Determine the (x, y) coordinate at the center of the cell enclosing the given text.  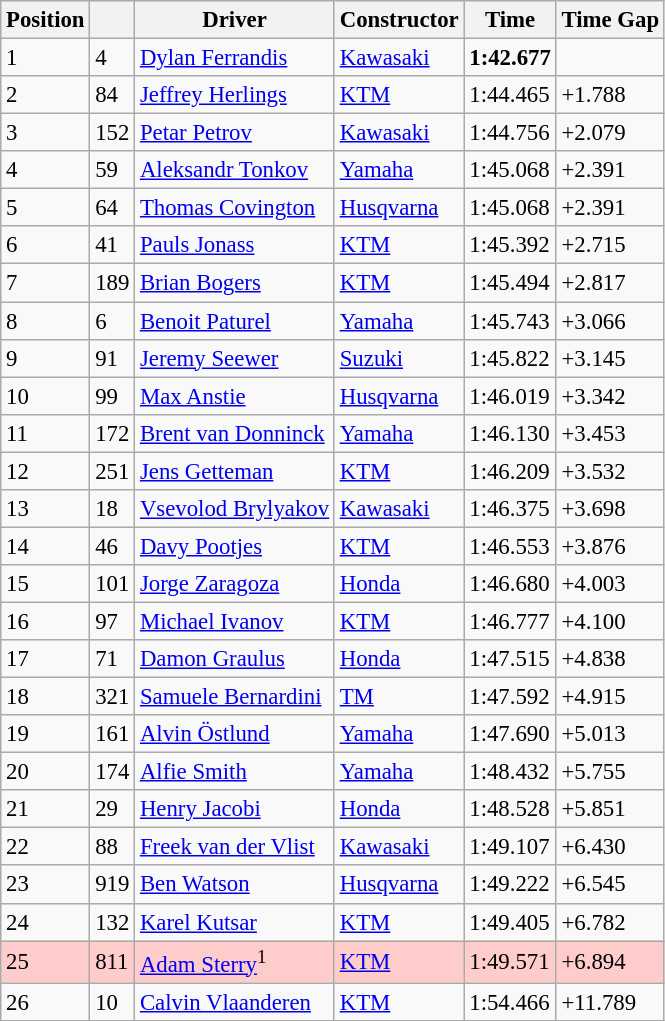
+4.003 (610, 584)
19 (46, 734)
41 (112, 245)
+4.838 (610, 659)
1:47.592 (510, 697)
16 (46, 621)
14 (46, 546)
1:42.677 (510, 58)
1:47.690 (510, 734)
84 (112, 95)
+5.013 (610, 734)
7 (46, 283)
13 (46, 509)
Dylan Ferrandis (235, 58)
1:46.553 (510, 546)
Pauls Jonass (235, 245)
20 (46, 772)
919 (112, 885)
1:49.222 (510, 885)
Thomas Covington (235, 208)
811 (112, 962)
Ben Watson (235, 885)
+3.453 (610, 433)
132 (112, 922)
Samuele Bernardini (235, 697)
1:44.465 (510, 95)
+4.100 (610, 621)
59 (112, 170)
Alfie Smith (235, 772)
Suzuki (399, 358)
+3.532 (610, 471)
1:46.209 (510, 471)
+6.545 (610, 885)
+3.066 (610, 321)
1:47.515 (510, 659)
Time Gap (610, 20)
1:49.107 (510, 847)
Driver (235, 20)
+3.876 (610, 546)
29 (112, 809)
1:45.743 (510, 321)
161 (112, 734)
+6.430 (610, 847)
321 (112, 697)
1:54.466 (510, 1002)
TM (399, 697)
+3.698 (610, 509)
1:46.375 (510, 509)
+1.788 (610, 95)
5 (46, 208)
101 (112, 584)
Calvin Vlaanderen (235, 1002)
46 (112, 546)
174 (112, 772)
8 (46, 321)
251 (112, 471)
1:49.571 (510, 962)
Henry Jacobi (235, 809)
21 (46, 809)
Position (46, 20)
97 (112, 621)
Jens Getteman (235, 471)
+2.715 (610, 245)
Freek van der Vlist (235, 847)
+4.915 (610, 697)
Damon Graulus (235, 659)
1:48.528 (510, 809)
+5.851 (610, 809)
+11.789 (610, 1002)
Petar Petrov (235, 133)
1:45.822 (510, 358)
Adam Sterry1 (235, 962)
71 (112, 659)
26 (46, 1002)
Michael Ivanov (235, 621)
+3.342 (610, 396)
22 (46, 847)
Vsevolod Brylyakov (235, 509)
Davy Pootjes (235, 546)
+6.894 (610, 962)
Jeffrey Herlings (235, 95)
Jeremy Seewer (235, 358)
1:46.130 (510, 433)
172 (112, 433)
1 (46, 58)
+3.145 (610, 358)
24 (46, 922)
64 (112, 208)
12 (46, 471)
15 (46, 584)
Benoit Paturel (235, 321)
+6.782 (610, 922)
Time (510, 20)
11 (46, 433)
Aleksandr Tonkov (235, 170)
25 (46, 962)
Brian Bogers (235, 283)
Jorge Zaragoza (235, 584)
1:46.777 (510, 621)
23 (46, 885)
91 (112, 358)
Karel Kutsar (235, 922)
+5.755 (610, 772)
189 (112, 283)
+2.817 (610, 283)
1:46.680 (510, 584)
Brent van Donninck (235, 433)
88 (112, 847)
99 (112, 396)
152 (112, 133)
1:49.405 (510, 922)
1:44.756 (510, 133)
1:46.019 (510, 396)
3 (46, 133)
1:45.494 (510, 283)
17 (46, 659)
Alvin Östlund (235, 734)
Max Anstie (235, 396)
1:45.392 (510, 245)
1:48.432 (510, 772)
2 (46, 95)
9 (46, 358)
Constructor (399, 20)
+2.079 (610, 133)
